For the text-containing cell, return its midpoint in (x, y) coordinate format. 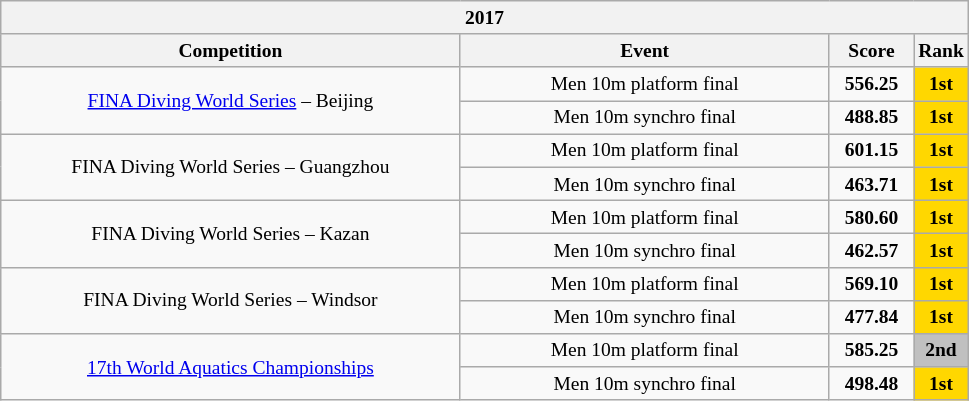
Score (871, 50)
498.48 (871, 384)
556.25 (871, 84)
Competition (230, 50)
569.10 (871, 284)
FINA Diving World Series – Windsor (230, 300)
488.85 (871, 118)
FINA Diving World Series – Beijing (230, 100)
462.57 (871, 250)
477.84 (871, 316)
17th World Aquatics Championships (230, 368)
601.15 (871, 150)
FINA Diving World Series – Guangzhou (230, 168)
FINA Diving World Series – Kazan (230, 234)
2nd (942, 350)
580.60 (871, 216)
Rank (942, 50)
463.71 (871, 184)
585.25 (871, 350)
2017 (485, 18)
Event (644, 50)
